Return (X, Y) of the center of cell containing provided text 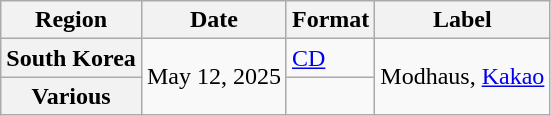
Region (72, 20)
Modhaus, Kakao (462, 77)
Format (330, 20)
Various (72, 96)
May 12, 2025 (214, 77)
South Korea (72, 58)
CD (330, 58)
Label (462, 20)
Date (214, 20)
